Search for the cell housing the specified text and yield its (X, Y) center coordinate. 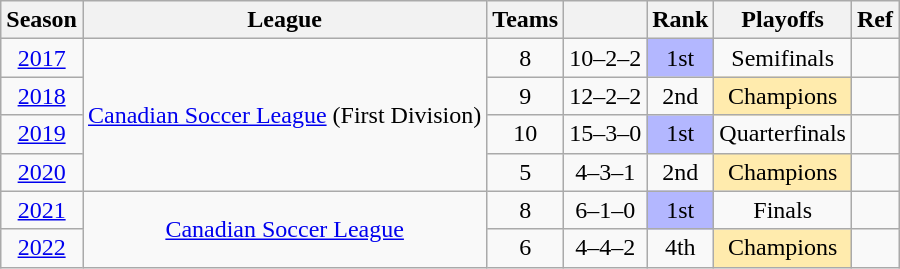
2022 (42, 248)
5 (526, 172)
Teams (526, 20)
4–4–2 (606, 248)
Season (42, 20)
12–2–2 (606, 96)
Rank (680, 20)
6–1–0 (606, 210)
6 (526, 248)
2020 (42, 172)
15–3–0 (606, 134)
League (284, 20)
2018 (42, 96)
Canadian Soccer League (First Division) (284, 115)
10–2–2 (606, 58)
2017 (42, 58)
Ref (874, 20)
Finals (783, 210)
4–3–1 (606, 172)
Semifinals (783, 58)
9 (526, 96)
10 (526, 134)
Quarterfinals (783, 134)
2019 (42, 134)
4th (680, 248)
Playoffs (783, 20)
Canadian Soccer League (284, 229)
2021 (42, 210)
